Detect which cell encompasses the target text, then output its (x, y) center coordinate. 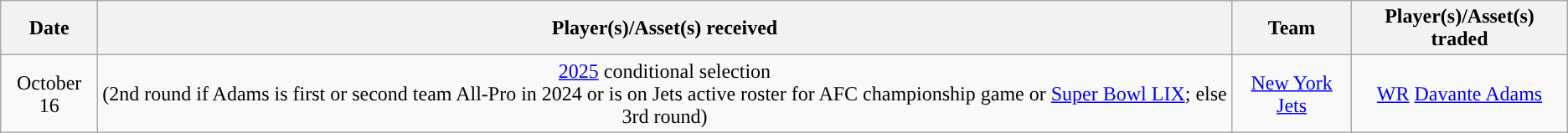
Player(s)/Asset(s) traded (1459, 28)
October 16 (49, 94)
Date (49, 28)
New York Jets (1292, 94)
Team (1292, 28)
WR Davante Adams (1459, 94)
Player(s)/Asset(s) received (665, 28)
